Locate the cell with the specified text and output its [X, Y] center coordinate. 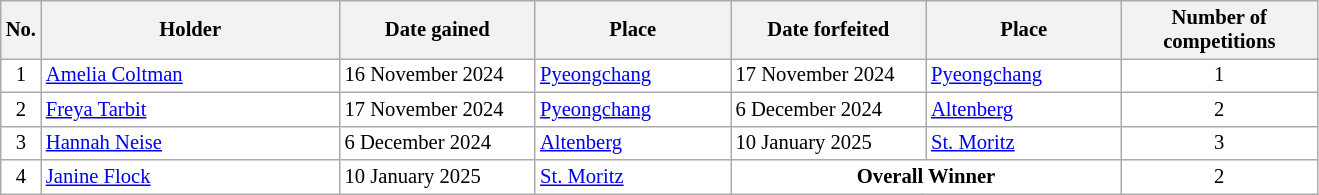
16 November 2024 [438, 75]
Number of competitions [1220, 29]
Hannah Neise [190, 143]
Date forfeited [828, 29]
Holder [190, 29]
4 [21, 177]
No. [21, 29]
Date gained [438, 29]
Amelia Coltman [190, 75]
Overall Winner [926, 177]
Freya Tarbit [190, 109]
Janine Flock [190, 177]
